Output the (x, y) coordinate of the center of the cell containing the given text.  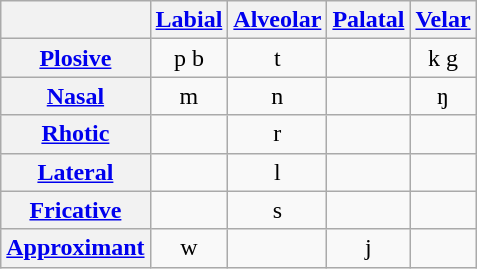
p b (189, 58)
Nasal (76, 96)
r (278, 134)
ŋ (443, 96)
l (278, 172)
Plosive (76, 58)
Lateral (76, 172)
Labial (189, 20)
Approximant (76, 248)
Fricative (76, 210)
Rhotic (76, 134)
Velar (443, 20)
Palatal (368, 20)
n (278, 96)
m (189, 96)
j (368, 248)
Alveolar (278, 20)
w (189, 248)
t (278, 58)
k g (443, 58)
s (278, 210)
